Identify which cell holds the provided text, then report its (x, y) central coordinate. 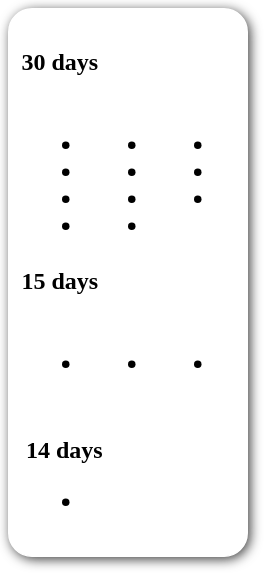
30 days 15 days 14 days (125, 282)
14 days (64, 474)
